Return [X, Y] of the center of cell containing provided text 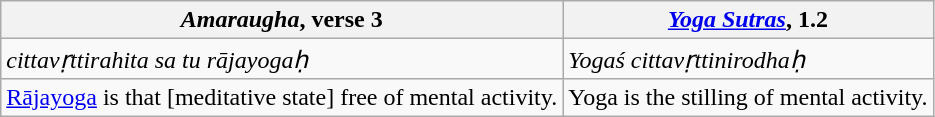
Rājayoga is that [meditative state] free of mental activity. [282, 97]
Yoga is the stilling of mental activity. [748, 97]
Yoga Sutras, 1.2 [748, 20]
Amaraugha, verse 3 [282, 20]
Yogaś cittavṛttinirodhaḥ [748, 59]
cittavṛttirahita sa tu rājayogaḥ [282, 59]
